Provide the (x, y) coordinate of the cell's center where the given text is located.  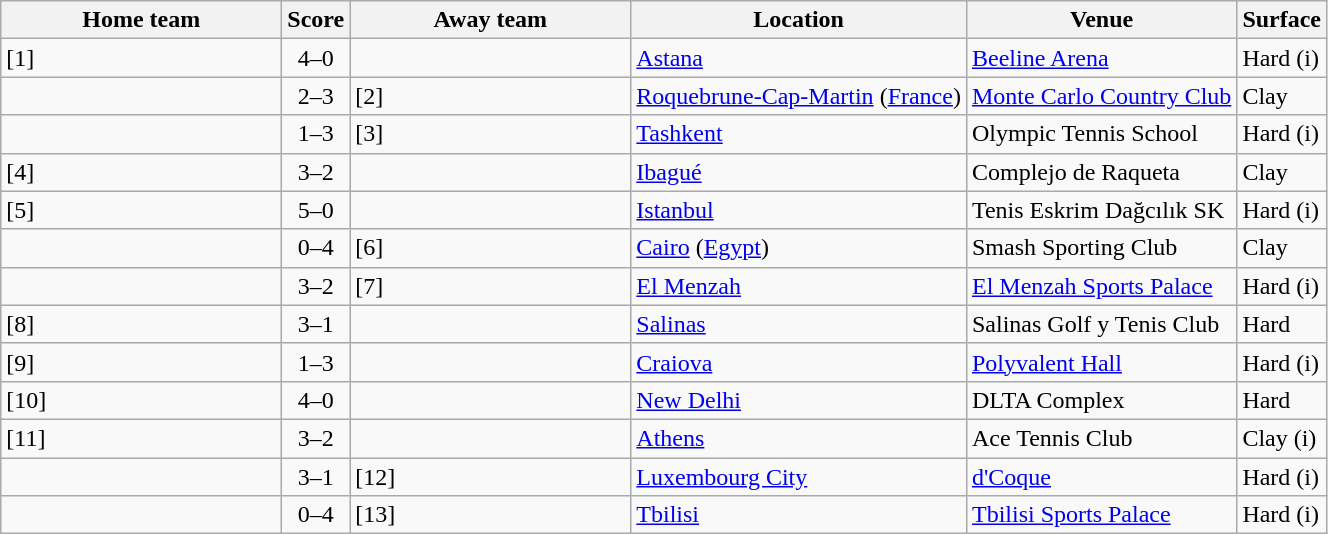
Olympic Tennis School (1101, 134)
[13] (490, 515)
Salinas (799, 324)
Luxembourg City (799, 477)
[5] (142, 210)
[2] (490, 96)
2–3 (316, 96)
Smash Sporting Club (1101, 248)
[10] (142, 400)
Complejo de Raqueta (1101, 172)
Score (316, 20)
Venue (1101, 20)
DLTA Complex (1101, 400)
El Menzah Sports Palace (1101, 286)
Craiova (799, 362)
[12] (490, 477)
Surface (1282, 20)
Polyvalent Hall (1101, 362)
d'Coque (1101, 477)
5–0 (316, 210)
[6] (490, 248)
[4] (142, 172)
[11] (142, 438)
[7] (490, 286)
Away team (490, 20)
Roquebrune-Cap-Martin (France) (799, 96)
Tashkent (799, 134)
Cairo (Egypt) (799, 248)
Monte Carlo Country Club (1101, 96)
Astana (799, 58)
Ace Tennis Club (1101, 438)
Home team (142, 20)
Salinas Golf y Tenis Club (1101, 324)
Istanbul (799, 210)
Ibagué (799, 172)
[8] (142, 324)
[1] (142, 58)
Beeline Arena (1101, 58)
Location (799, 20)
[3] (490, 134)
Tbilisi Sports Palace (1101, 515)
[9] (142, 362)
Clay (i) (1282, 438)
Athens (799, 438)
Tbilisi (799, 515)
New Delhi (799, 400)
Tenis Eskrim Dağcılık SK (1101, 210)
El Menzah (799, 286)
